Search for the cell housing the specified text and yield its [X, Y] center coordinate. 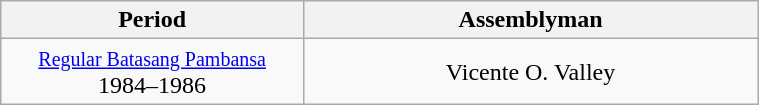
Period [152, 20]
Regular Batasang Pambansa1984–1986 [152, 72]
Assemblyman [530, 20]
Vicente O. Valley [530, 72]
